Provide the [X, Y] coordinate of the cell's center where the given text is located.  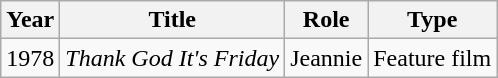
Jeannie [326, 58]
Type [432, 20]
Thank God It's Friday [172, 58]
Title [172, 20]
1978 [30, 58]
Year [30, 20]
Role [326, 20]
Feature film [432, 58]
